Scan for the cell matching the given text and deliver its (X, Y) coordinate at center. 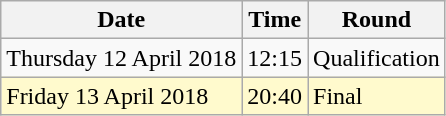
Date (122, 20)
20:40 (275, 96)
Round (377, 20)
Qualification (377, 58)
Time (275, 20)
Final (377, 96)
Friday 13 April 2018 (122, 96)
Thursday 12 April 2018 (122, 58)
12:15 (275, 58)
